Identify which cell holds the provided text, then report its [x, y] central coordinate. 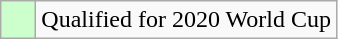
Qualified for 2020 World Cup [186, 20]
